Capture the cell that displays the provided text and extract its [X, Y] central coordinate. 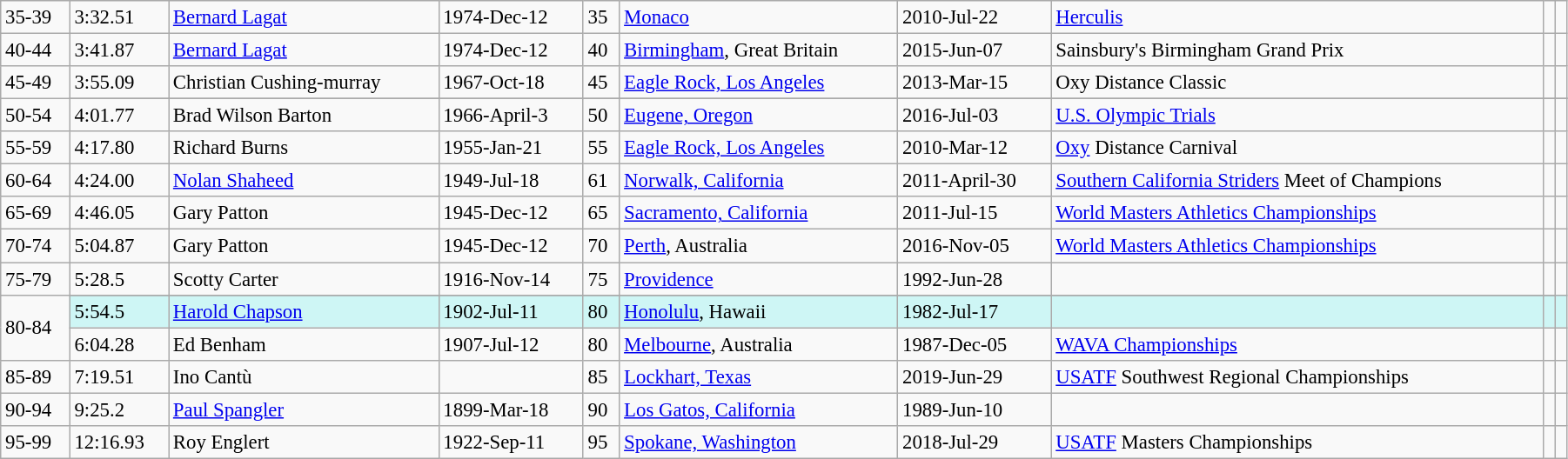
65 [601, 213]
70-74 [35, 246]
1987-Dec-05 [975, 344]
Herculis [1297, 17]
5:04.87 [118, 246]
1899-Mar-18 [511, 409]
Eugene, Oregon [759, 116]
2010-Mar-12 [975, 148]
85-89 [35, 376]
Oxy Distance Carnival [1297, 148]
Lockhart, Texas [759, 376]
2015-Jun-07 [975, 50]
75-79 [35, 279]
USATF Masters Championships [1297, 442]
45 [601, 83]
80-84 [35, 327]
1966-April-3 [511, 116]
Birmingham, Great Britain [759, 50]
70 [601, 246]
50 [601, 116]
3:55.09 [118, 83]
2013-Mar-15 [975, 83]
65-69 [35, 213]
1992-Jun-28 [975, 279]
7:19.51 [118, 376]
2011-Jul-15 [975, 213]
1907-Jul-12 [511, 344]
2016-Nov-05 [975, 246]
1967-Oct-18 [511, 83]
85 [601, 376]
2018-Jul-29 [975, 442]
1989-Jun-10 [975, 409]
Sainsbury's Birmingham Grand Prix [1297, 50]
Roy Englert [304, 442]
2011-April-30 [975, 181]
1922-Sep-11 [511, 442]
61 [601, 181]
Harold Chapson [304, 311]
Perth, Australia [759, 246]
75 [601, 279]
2019-Jun-29 [975, 376]
1955-Jan-21 [511, 148]
Norwalk, California [759, 181]
Honolulu, Hawaii [759, 311]
95-99 [35, 442]
USATF Southwest Regional Championships [1297, 376]
55 [601, 148]
Ino Cantù [304, 376]
6:04.28 [118, 344]
4:01.77 [118, 116]
35 [601, 17]
Ed Benham [304, 344]
Providence [759, 279]
4:46.05 [118, 213]
Sacramento, California [759, 213]
4:24.00 [118, 181]
90 [601, 409]
Nolan Shaheed [304, 181]
Monaco [759, 17]
2010-Jul-22 [975, 17]
95 [601, 442]
40 [601, 50]
50-54 [35, 116]
Christian Cushing-murray [304, 83]
1902-Jul-11 [511, 311]
3:41.87 [118, 50]
Oxy Distance Classic [1297, 83]
3:32.51 [118, 17]
90-94 [35, 409]
Southern California Striders Meet of Champions [1297, 181]
U.S. Olympic Trials [1297, 116]
9:25.2 [118, 409]
55-59 [35, 148]
Melbourne, Australia [759, 344]
4:17.80 [118, 148]
Richard Burns [304, 148]
40-44 [35, 50]
1949-Jul-18 [511, 181]
WAVA Championships [1297, 344]
Brad Wilson Barton [304, 116]
1982-Jul-17 [975, 311]
35-39 [35, 17]
Paul Spangler [304, 409]
5:28.5 [118, 279]
Scotty Carter [304, 279]
12:16.93 [118, 442]
2016-Jul-03 [975, 116]
Spokane, Washington [759, 442]
5:54.5 [118, 311]
60-64 [35, 181]
45-49 [35, 83]
Los Gatos, California [759, 409]
1916-Nov-14 [511, 279]
